Pinpoint the cell where the given text exists, returning its (x, y) midpoint coordinate. 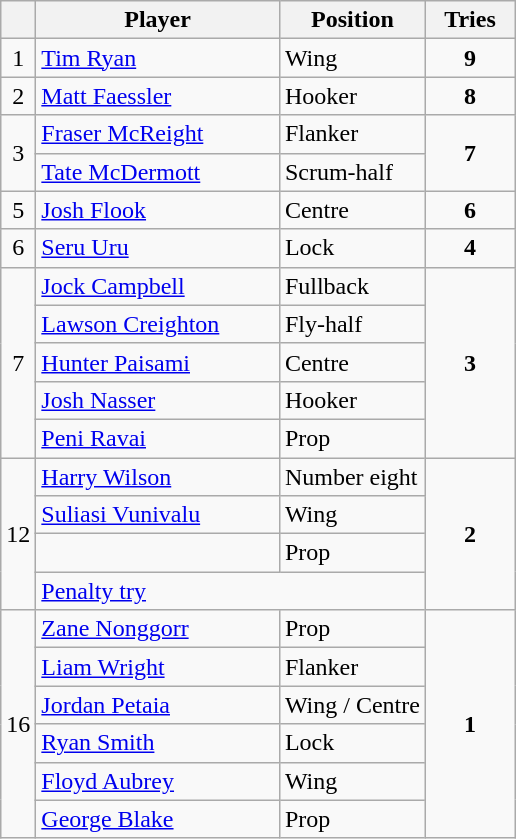
16 (18, 724)
9 (470, 58)
Floyd Aubrey (158, 781)
12 (18, 534)
Fly-half (352, 324)
Peni Ravai (158, 438)
Tries (470, 20)
Ryan Smith (158, 743)
Position (352, 20)
Seru Uru (158, 248)
Jordan Petaia (158, 705)
Player (158, 20)
Liam Wright (158, 667)
George Blake (158, 819)
Tim Ryan (158, 58)
Jock Campbell (158, 286)
Harry Wilson (158, 477)
Tate McDermott (158, 172)
Fullback (352, 286)
Suliasi Vunivalu (158, 515)
Scrum-half (352, 172)
Hunter Paisami (158, 362)
Matt Faessler (158, 96)
Lawson Creighton (158, 324)
4 (470, 248)
Zane Nonggorr (158, 629)
Number eight (352, 477)
Wing / Centre (352, 705)
Fraser McReight (158, 134)
Penalty try (231, 591)
Josh Flook (158, 210)
5 (18, 210)
Josh Nasser (158, 400)
8 (470, 96)
